Scan for the cell matching the given text and deliver its (X, Y) coordinate at center. 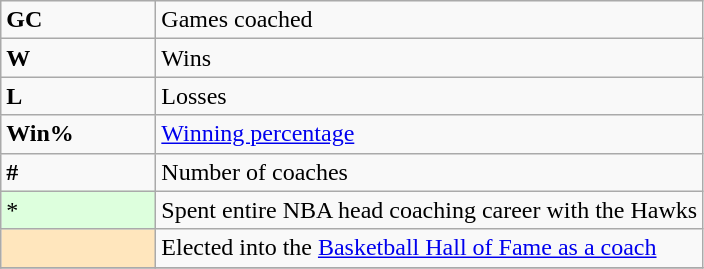
* (78, 210)
Elected into the Basketball Hall of Fame as a coach (430, 248)
Losses (430, 96)
Number of coaches (430, 172)
# (78, 172)
Win% (78, 134)
Spent entire NBA head coaching career with the Hawks (430, 210)
Games coached (430, 20)
L (78, 96)
GC (78, 20)
Winning percentage (430, 134)
Wins (430, 58)
W (78, 58)
